Extract the [x, y] coordinate from the center of the cell holding the provided text.  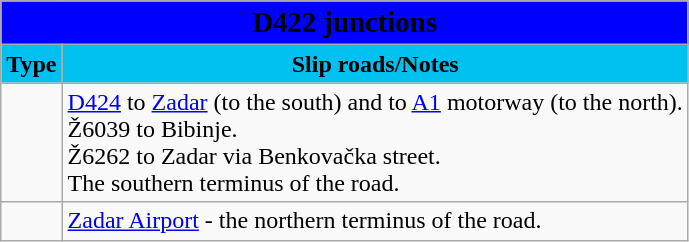
Type [32, 64]
Slip roads/Notes [375, 64]
D422 junctions [345, 23]
Zadar Airport - the northern terminus of the road. [375, 221]
